Search for the cell housing the specified text and yield its (x, y) center coordinate. 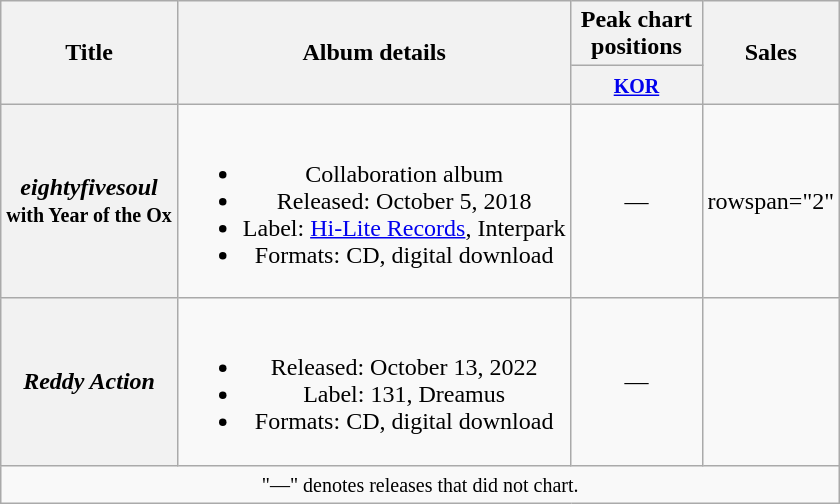
KOR (636, 85)
Collaboration albumReleased: October 5, 2018Label: Hi-Lite Records, InterparkFormats: CD, digital download (374, 201)
Album details (374, 52)
Sales (771, 52)
Reddy Action (90, 382)
rowspan="2" (771, 201)
eightyfivesoul with Year of the Ox (90, 201)
Peak chart positions (636, 34)
Title (90, 52)
"—" denotes releases that did not chart. (420, 484)
Released: October 13, 2022Label: 131, DreamusFormats: CD, digital download (374, 382)
